Detect which cell encompasses the target text, then output its (x, y) center coordinate. 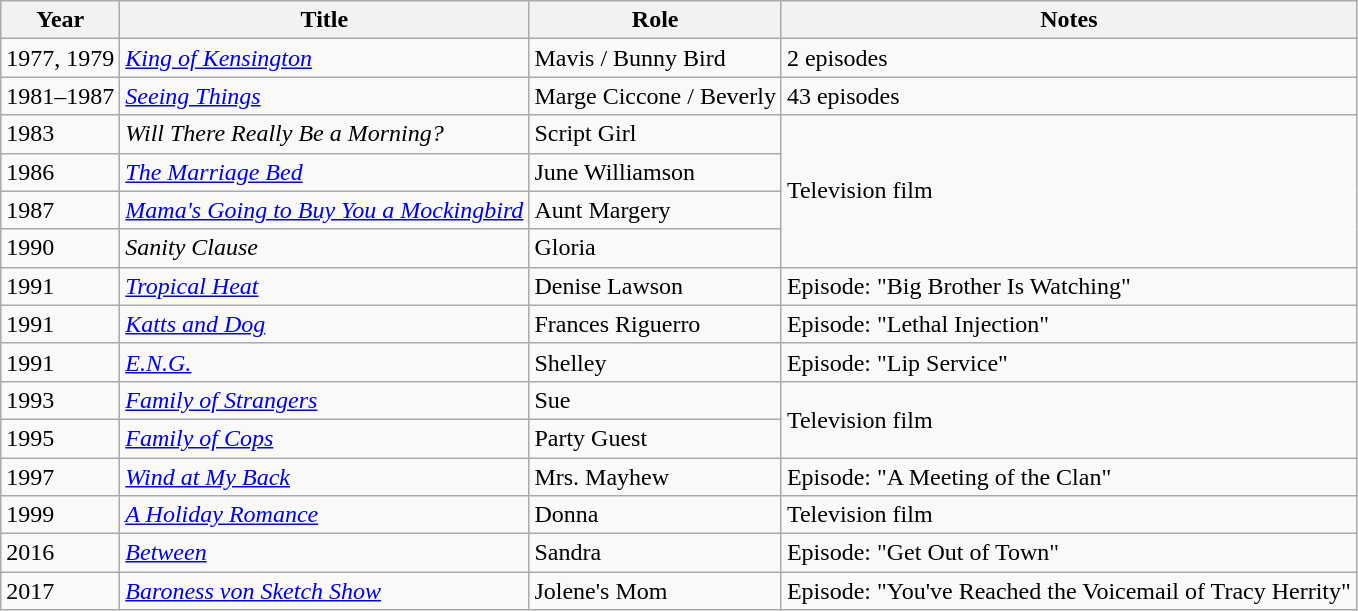
Frances Riguerro (656, 324)
43 episodes (1068, 96)
Title (324, 20)
Family of Strangers (324, 400)
Sue (656, 400)
Sandra (656, 553)
Baroness von Sketch Show (324, 591)
King of Kensington (324, 58)
Episode: "Lip Service" (1068, 362)
Role (656, 20)
Notes (1068, 20)
Party Guest (656, 438)
Episode: "Lethal Injection" (1068, 324)
Will There Really Be a Morning? (324, 134)
Seeing Things (324, 96)
June Williamson (656, 172)
Mavis / Bunny Bird (656, 58)
2016 (60, 553)
Donna (656, 515)
2017 (60, 591)
Katts and Dog (324, 324)
Marge Ciccone / Beverly (656, 96)
Sanity Clause (324, 248)
Episode: "You've Reached the Voicemail of Tracy Herrity" (1068, 591)
1977, 1979 (60, 58)
Script Girl (656, 134)
Tropical Heat (324, 286)
E.N.G. (324, 362)
Family of Cops (324, 438)
1986 (60, 172)
1999 (60, 515)
Aunt Margery (656, 210)
1995 (60, 438)
The Marriage Bed (324, 172)
Gloria (656, 248)
1990 (60, 248)
1981–1987 (60, 96)
Episode: "Get Out of Town" (1068, 553)
Episode: "Big Brother Is Watching" (1068, 286)
Mrs. Mayhew (656, 477)
1983 (60, 134)
Denise Lawson (656, 286)
Between (324, 553)
1993 (60, 400)
1987 (60, 210)
Episode: "A Meeting of the Clan" (1068, 477)
1997 (60, 477)
Wind at My Back (324, 477)
Jolene's Mom (656, 591)
Mama's Going to Buy You a Mockingbird (324, 210)
A Holiday Romance (324, 515)
Year (60, 20)
Shelley (656, 362)
2 episodes (1068, 58)
